Detect which cell encompasses the target text, then output its [x, y] center coordinate. 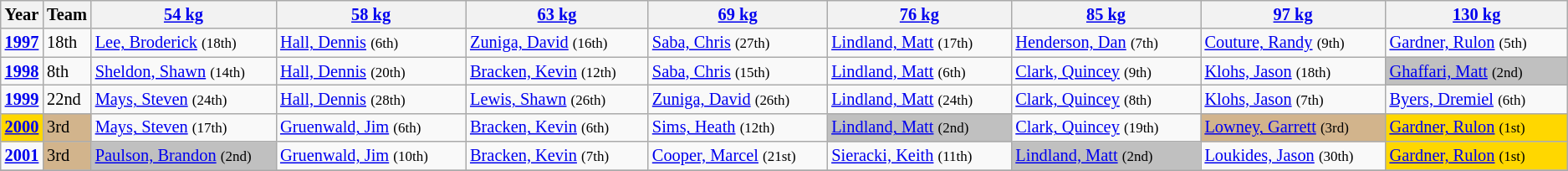
22nd [67, 99]
Saba, Chris (27th) [738, 43]
Lindland, Matt (24th) [919, 99]
Lowney, Garrett (3rd) [1293, 127]
63 kg [557, 14]
Saba, Chris (15th) [738, 71]
Lindland, Matt (17th) [919, 43]
85 kg [1106, 14]
Clark, Quincey (8th) [1106, 99]
Zuniga, David (26th) [738, 99]
Paulson, Brandon (2nd) [184, 156]
Ghaffari, Matt (2nd) [1477, 71]
Sims, Heath (12th) [738, 127]
54 kg [184, 14]
1998 [22, 71]
Sieracki, Keith (11th) [919, 156]
76 kg [919, 14]
8th [67, 71]
Clark, Quincey (9th) [1106, 71]
Zuniga, David (16th) [557, 43]
Hall, Dennis (28th) [371, 99]
Lee, Broderick (18th) [184, 43]
Year [22, 14]
Couture, Randy (9th) [1293, 43]
130 kg [1477, 14]
Team [67, 14]
Bracken, Kevin (6th) [557, 127]
Gruenwald, Jim (6th) [371, 127]
Sheldon, Shawn (14th) [184, 71]
Bracken, Kevin (7th) [557, 156]
Mays, Steven (17th) [184, 127]
Gruenwald, Jim (10th) [371, 156]
2000 [22, 127]
69 kg [738, 14]
18th [67, 43]
Klohs, Jason (18th) [1293, 71]
Bracken, Kevin (12th) [557, 71]
Gardner, Rulon (5th) [1477, 43]
Byers, Dremiel (6th) [1477, 99]
97 kg [1293, 14]
Clark, Quincey (19th) [1106, 127]
1999 [22, 99]
Loukides, Jason (30th) [1293, 156]
Lindland, Matt (6th) [919, 71]
Hall, Dennis (20th) [371, 71]
2001 [22, 156]
1997 [22, 43]
Henderson, Dan (7th) [1106, 43]
Klohs, Jason (7th) [1293, 99]
Lewis, Shawn (26th) [557, 99]
Cooper, Marcel (21st) [738, 156]
Hall, Dennis (6th) [371, 43]
58 kg [371, 14]
Mays, Steven (24th) [184, 99]
